Return the [x, y] coordinate for the center point of the cell that contains the specified text.  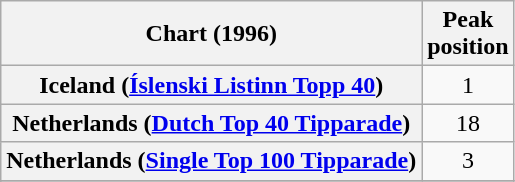
Chart (1996) [212, 34]
Netherlands (Dutch Top 40 Tipparade) [212, 123]
Peakposition [468, 34]
18 [468, 123]
Netherlands (Single Top 100 Tipparade) [212, 161]
3 [468, 161]
Iceland (Íslenski Listinn Topp 40) [212, 85]
1 [468, 85]
